Capture the cell that displays the provided text and extract its (X, Y) central coordinate. 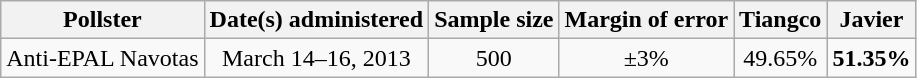
Javier (872, 20)
Tiangco (780, 20)
±3% (646, 58)
49.65% (780, 58)
Margin of error (646, 20)
Pollster (102, 20)
500 (494, 58)
Sample size (494, 20)
Date(s) administered (316, 20)
March 14–16, 2013 (316, 58)
Anti-EPAL Navotas (102, 58)
51.35% (872, 58)
